Determine the (X, Y) coordinate at the center of the cell enclosing the given text.  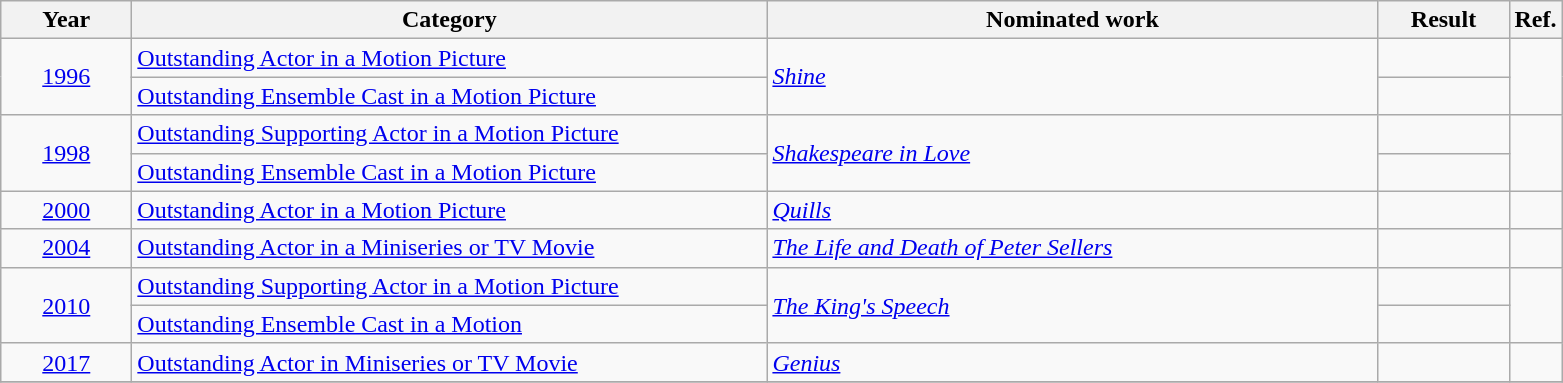
Result (1444, 20)
Shakespeare in Love (1072, 153)
2004 (66, 248)
Genius (1072, 362)
The Life and Death of Peter Sellers (1072, 248)
Outstanding Ensemble Cast in a Motion (450, 324)
Outstanding Actor in Miniseries or TV Movie (450, 362)
Quills (1072, 210)
Category (450, 20)
Outstanding Actor in a Miniseries or TV Movie (450, 248)
The King's Speech (1072, 305)
Nominated work (1072, 20)
2010 (66, 305)
Year (66, 20)
2000 (66, 210)
Ref. (1536, 20)
Shine (1072, 77)
1998 (66, 153)
1996 (66, 77)
2017 (66, 362)
